Extract the (X, Y) coordinate from the center of the cell holding the provided text.  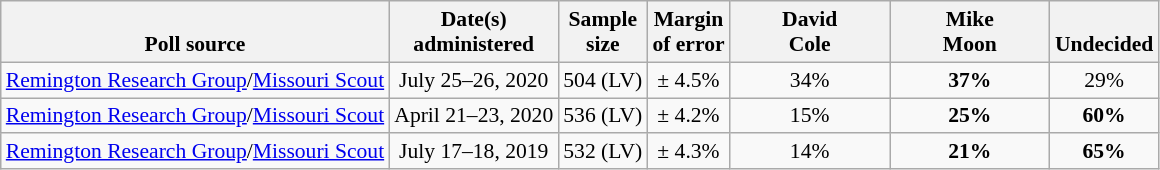
34% (810, 80)
532 (LV) (602, 152)
± 4.3% (688, 152)
60% (1104, 116)
14% (810, 152)
Poll source (195, 32)
65% (1104, 152)
Samplesize (602, 32)
July 25–26, 2020 (474, 80)
Marginof error (688, 32)
21% (970, 152)
536 (LV) (602, 116)
DavidCole (810, 32)
29% (1104, 80)
Date(s)administered (474, 32)
Undecided (1104, 32)
± 4.5% (688, 80)
15% (810, 116)
April 21–23, 2020 (474, 116)
MikeMoon (970, 32)
July 17–18, 2019 (474, 152)
25% (970, 116)
37% (970, 80)
504 (LV) (602, 80)
± 4.2% (688, 116)
